Scan for the cell matching the given text and deliver its (x, y) coordinate at center. 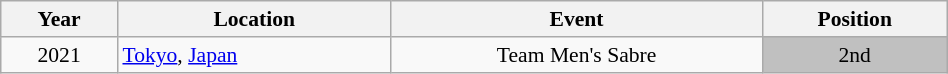
Year (60, 19)
Location (254, 19)
2nd (854, 55)
Team Men's Sabre (576, 55)
2021 (60, 55)
Event (576, 19)
Tokyo, Japan (254, 55)
Position (854, 19)
